Extract the [x, y] coordinate from the center of the cell holding the provided text.  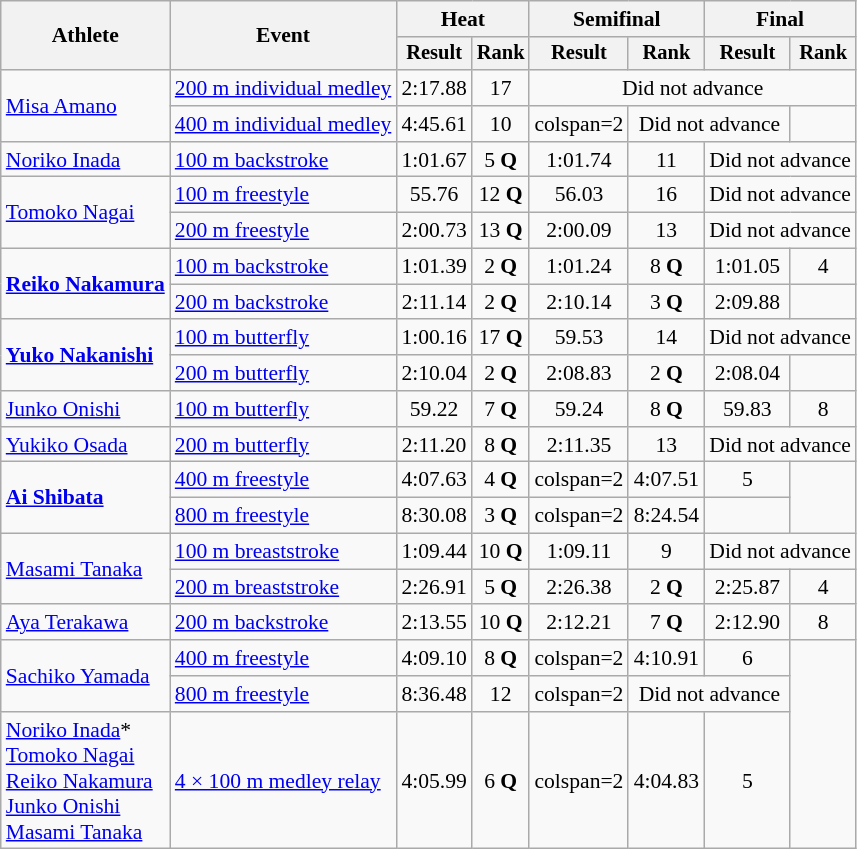
2:00.09 [578, 231]
11 [666, 160]
56.03 [578, 195]
Ai Shibata [86, 498]
8:30.08 [434, 516]
4:09.10 [434, 658]
2:26.91 [434, 587]
200 m freestyle [284, 231]
1:01.24 [578, 267]
2:08.83 [578, 373]
Tomoko Nagai [86, 212]
400 m individual medley [284, 124]
6 [747, 658]
10 [501, 124]
2:12.90 [747, 623]
17 Q [501, 338]
Misa Amano [86, 106]
2:10.14 [578, 302]
2:09.88 [747, 302]
Heat [462, 19]
16 [666, 195]
200 m breaststroke [284, 587]
Athlete [86, 36]
Semifinal [616, 19]
4 Q [501, 480]
14 [666, 338]
55.76 [434, 195]
Yukiko Osada [86, 445]
17 [501, 88]
Event [284, 36]
2:26.38 [578, 587]
2:11.14 [434, 302]
1:01.39 [434, 267]
9 [666, 552]
100 m breaststroke [284, 552]
2:11.35 [578, 445]
59.22 [434, 409]
1:01.05 [747, 267]
200 m individual medley [284, 88]
2:08.04 [747, 373]
2:13.55 [434, 623]
2:17.88 [434, 88]
4:07.51 [666, 480]
Aya Terakawa [86, 623]
2:12.21 [578, 623]
4:10.91 [666, 658]
13 Q [501, 231]
4:07.63 [434, 480]
Sachiko Yamada [86, 676]
Reiko Nakamura [86, 284]
Masami Tanaka [86, 570]
1:00.16 [434, 338]
8:24.54 [666, 516]
Final [780, 19]
2:10.04 [434, 373]
100 m freestyle [284, 195]
1:01.74 [578, 160]
2:00.73 [434, 231]
5 [747, 480]
4:45.61 [434, 124]
Noriko Inada [86, 160]
1:09.11 [578, 552]
8:36.48 [434, 694]
12 [501, 694]
Junko Onishi [86, 409]
59.53 [578, 338]
Yuko Nakanishi [86, 356]
1:09.44 [434, 552]
2:11.20 [434, 445]
59.83 [747, 409]
59.24 [578, 409]
2:25.87 [747, 587]
1:01.67 [434, 160]
12 Q [501, 195]
